Determine the (x, y) coordinate at the center of the cell enclosing the given text.  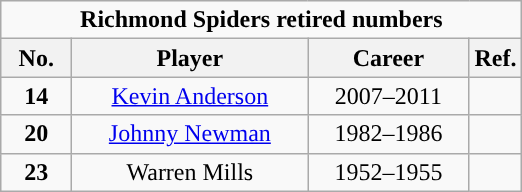
Johnny Newman (190, 134)
Warren Mills (190, 172)
20 (36, 134)
1982–1986 (388, 134)
Career (388, 58)
1952–1955 (388, 172)
23 (36, 172)
Ref. (496, 58)
2007–2011 (388, 96)
No. (36, 58)
Player (190, 58)
14 (36, 96)
Kevin Anderson (190, 96)
Richmond Spiders retired numbers (262, 20)
